Output the [x, y] coordinate of the center of the cell containing the given text.  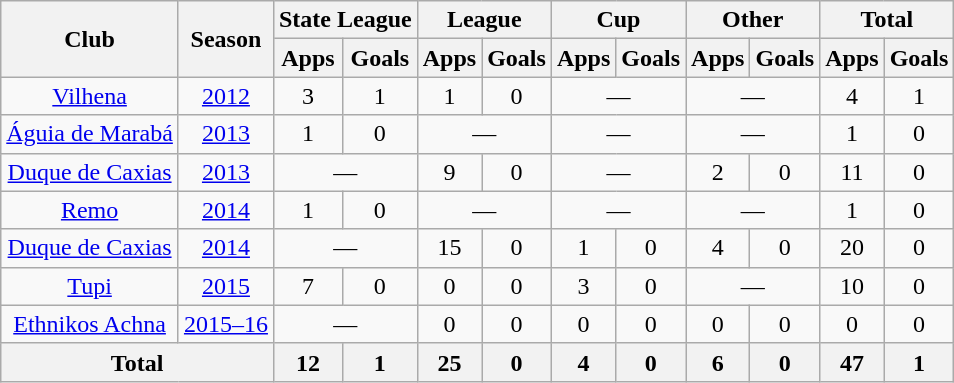
2015 [226, 286]
9 [449, 172]
Remo [90, 210]
Cup [618, 20]
Club [90, 39]
2 [718, 172]
7 [308, 286]
Ethnikos Achna [90, 324]
2012 [226, 96]
Other [753, 20]
Season [226, 39]
10 [852, 286]
25 [449, 362]
47 [852, 362]
15 [449, 248]
Vilhena [90, 96]
11 [852, 172]
2015–16 [226, 324]
Águia de Marabá [90, 134]
12 [308, 362]
6 [718, 362]
20 [852, 248]
State League [345, 20]
League [484, 20]
Tupi [90, 286]
